From the cell containing the given text, extract its center point as [X, Y] coordinate. 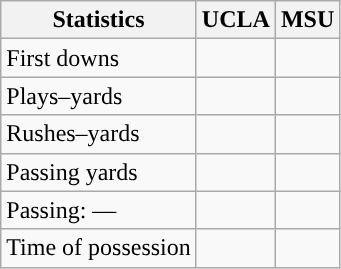
MSU [307, 20]
Passing: –– [99, 210]
Rushes–yards [99, 134]
UCLA [236, 20]
First downs [99, 58]
Passing yards [99, 172]
Plays–yards [99, 96]
Statistics [99, 20]
Time of possession [99, 248]
